Return the (X, Y) coordinate for the center point of the cell that contains the specified text.  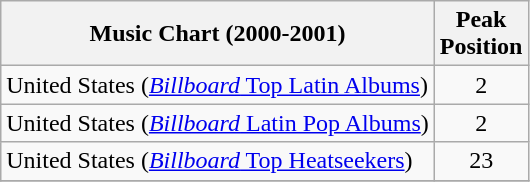
PeakPosition (481, 34)
United States (Billboard Latin Pop Albums) (218, 123)
United States (Billboard Top Heatseekers) (218, 161)
Music Chart (2000-2001) (218, 34)
23 (481, 161)
United States (Billboard Top Latin Albums) (218, 85)
